Locate the cell with the specified text and output its [x, y] center coordinate. 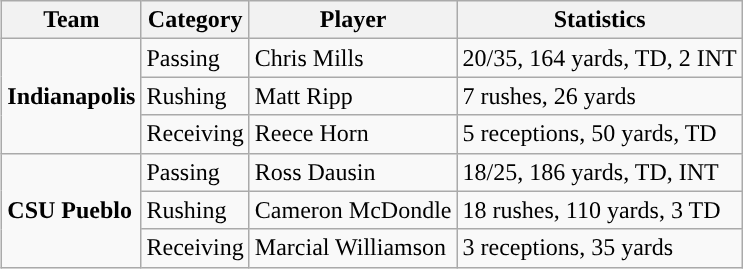
Statistics [600, 20]
3 receptions, 35 yards [600, 248]
Player [353, 20]
20/35, 164 yards, TD, 2 INT [600, 58]
Ross Dausin [353, 172]
5 receptions, 50 yards, TD [600, 134]
Chris Mills [353, 58]
Marcial Williamson [353, 248]
18/25, 186 yards, TD, INT [600, 172]
Team [72, 20]
Indianapolis [72, 96]
7 rushes, 26 yards [600, 96]
Reece Horn [353, 134]
Matt Ripp [353, 96]
Cameron McDondle [353, 210]
18 rushes, 110 yards, 3 TD [600, 210]
CSU Pueblo [72, 210]
Category [195, 20]
